Identify which cell holds the provided text, then report its [X, Y] central coordinate. 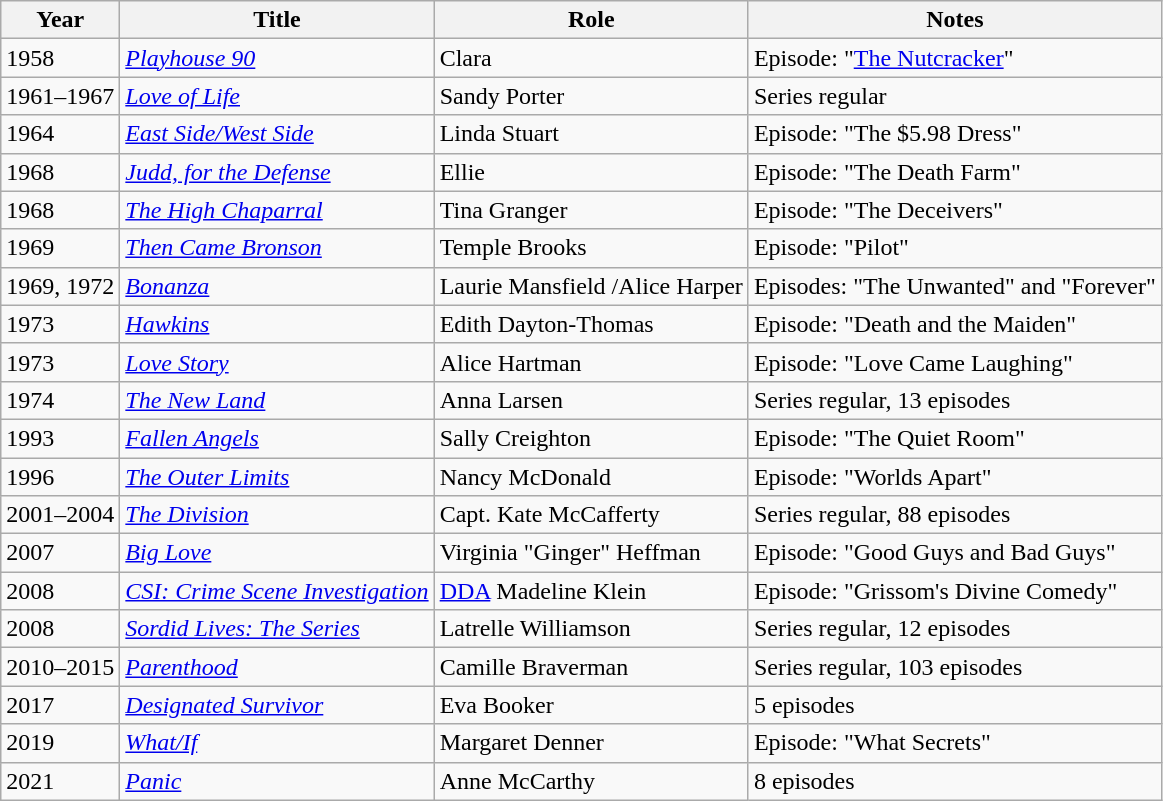
1969, 1972 [60, 286]
The High Chaparral [277, 210]
Episode: "The Quiet Room" [954, 438]
1969 [60, 248]
2001–2004 [60, 515]
Temple Brooks [591, 248]
Alice Hartman [591, 362]
CSI: Crime Scene Investigation [277, 591]
Series regular, 12 episodes [954, 629]
1996 [60, 477]
Notes [954, 20]
Series regular [954, 96]
8 episodes [954, 781]
Title [277, 20]
Ellie [591, 172]
Sally Creighton [591, 438]
Role [591, 20]
Love Story [277, 362]
Anne McCarthy [591, 781]
Episode: "Death and the Maiden" [954, 324]
Then Came Bronson [277, 248]
1974 [60, 400]
Fallen Angels [277, 438]
The New Land [277, 400]
Year [60, 20]
Episode: "Love Came Laughing" [954, 362]
1964 [60, 134]
Hawkins [277, 324]
Camille Braverman [591, 667]
Episode: "The Death Farm" [954, 172]
2010–2015 [60, 667]
1993 [60, 438]
Episodes: "The Unwanted" and "Forever" [954, 286]
Love of Life [277, 96]
Episode: "Grissom's Divine Comedy" [954, 591]
Virginia "Ginger" Heffman [591, 553]
Laurie Mansfield /Alice Harper [591, 286]
The Division [277, 515]
Judd, for the Defense [277, 172]
The Outer Limits [277, 477]
Eva Booker [591, 705]
Episode: "The Nutcracker" [954, 58]
Episode: "The Deceivers" [954, 210]
Capt. Kate McCafferty [591, 515]
Nancy McDonald [591, 477]
Episode: "Good Guys and Bad Guys" [954, 553]
Linda Stuart [591, 134]
Big Love [277, 553]
Playhouse 90 [277, 58]
Episode: "What Secrets" [954, 743]
Episode: "The $5.98 Dress" [954, 134]
Edith Dayton-Thomas [591, 324]
What/If [277, 743]
Bonanza [277, 286]
Clara [591, 58]
Latrelle Williamson [591, 629]
East Side/West Side [277, 134]
Designated Survivor [277, 705]
Panic [277, 781]
Series regular, 13 episodes [954, 400]
2021 [60, 781]
2017 [60, 705]
DDA Madeline Klein [591, 591]
Anna Larsen [591, 400]
Parenthood [277, 667]
Margaret Denner [591, 743]
2007 [60, 553]
Episode: "Worlds Apart" [954, 477]
Episode: "Pilot" [954, 248]
Series regular, 88 episodes [954, 515]
2019 [60, 743]
1958 [60, 58]
5 episodes [954, 705]
Series regular, 103 episodes [954, 667]
1961–1967 [60, 96]
Sordid Lives: The Series [277, 629]
Sandy Porter [591, 96]
Tina Granger [591, 210]
